Extract the (x, y) coordinate from the center of the cell holding the provided text.  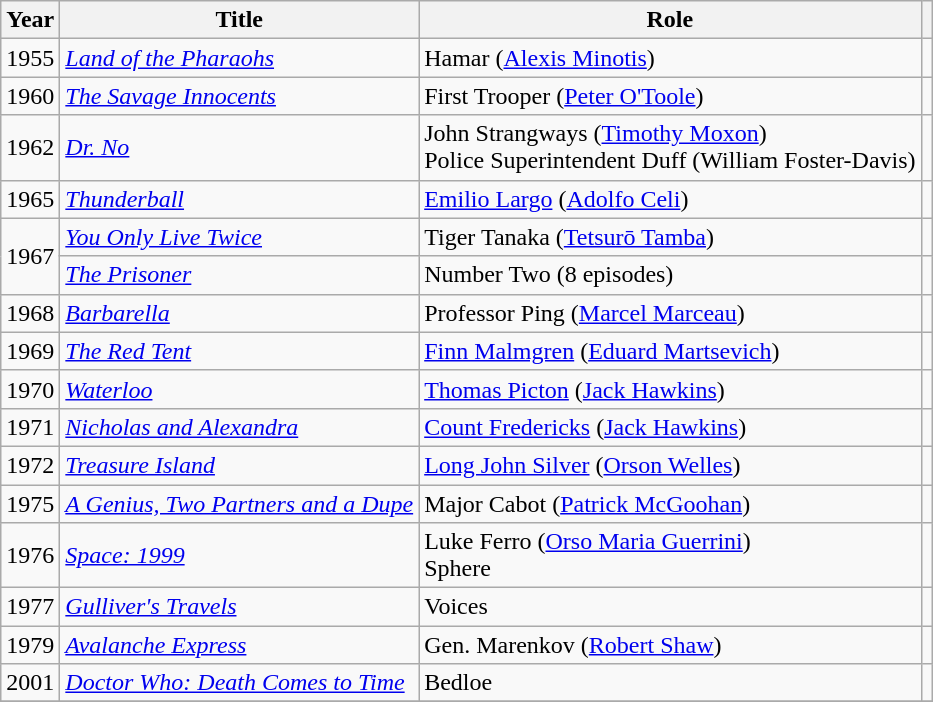
Dr. No (240, 148)
Barbarella (240, 313)
1969 (30, 351)
Role (670, 20)
Finn Malmgren (Eduard Martsevich) (670, 351)
Doctor Who: Death Comes to Time (240, 683)
1955 (30, 58)
1960 (30, 96)
Nicholas and Alexandra (240, 427)
Land of the Pharaohs (240, 58)
2001 (30, 683)
Gulliver's Travels (240, 607)
1976 (30, 556)
Luke Ferro (Orso Maria Guerrini)Sphere (670, 556)
Number Two (8 episodes) (670, 275)
You Only Live Twice (240, 237)
1967 (30, 256)
Thunderball (240, 199)
Voices (670, 607)
Bedloe (670, 683)
Professor Ping (Marcel Marceau) (670, 313)
1965 (30, 199)
The Savage Innocents (240, 96)
Tiger Tanaka (Tetsurō Tamba) (670, 237)
Space: 1999 (240, 556)
First Trooper (Peter O'Toole) (670, 96)
1970 (30, 389)
Long John Silver (Orson Welles) (670, 465)
Count Fredericks (Jack Hawkins) (670, 427)
Treasure Island (240, 465)
Gen. Marenkov (Robert Shaw) (670, 645)
John Strangways (Timothy Moxon)Police Superintendent Duff (William Foster-Davis) (670, 148)
1975 (30, 503)
Title (240, 20)
1962 (30, 148)
Year (30, 20)
1971 (30, 427)
A Genius, Two Partners and a Dupe (240, 503)
Emilio Largo (Adolfo Celi) (670, 199)
1972 (30, 465)
Avalanche Express (240, 645)
Waterloo (240, 389)
Hamar (Alexis Minotis) (670, 58)
The Red Tent (240, 351)
1977 (30, 607)
1979 (30, 645)
Major Cabot (Patrick McGoohan) (670, 503)
The Prisoner (240, 275)
Thomas Picton (Jack Hawkins) (670, 389)
1968 (30, 313)
